Search for the cell housing the specified text and yield its [X, Y] center coordinate. 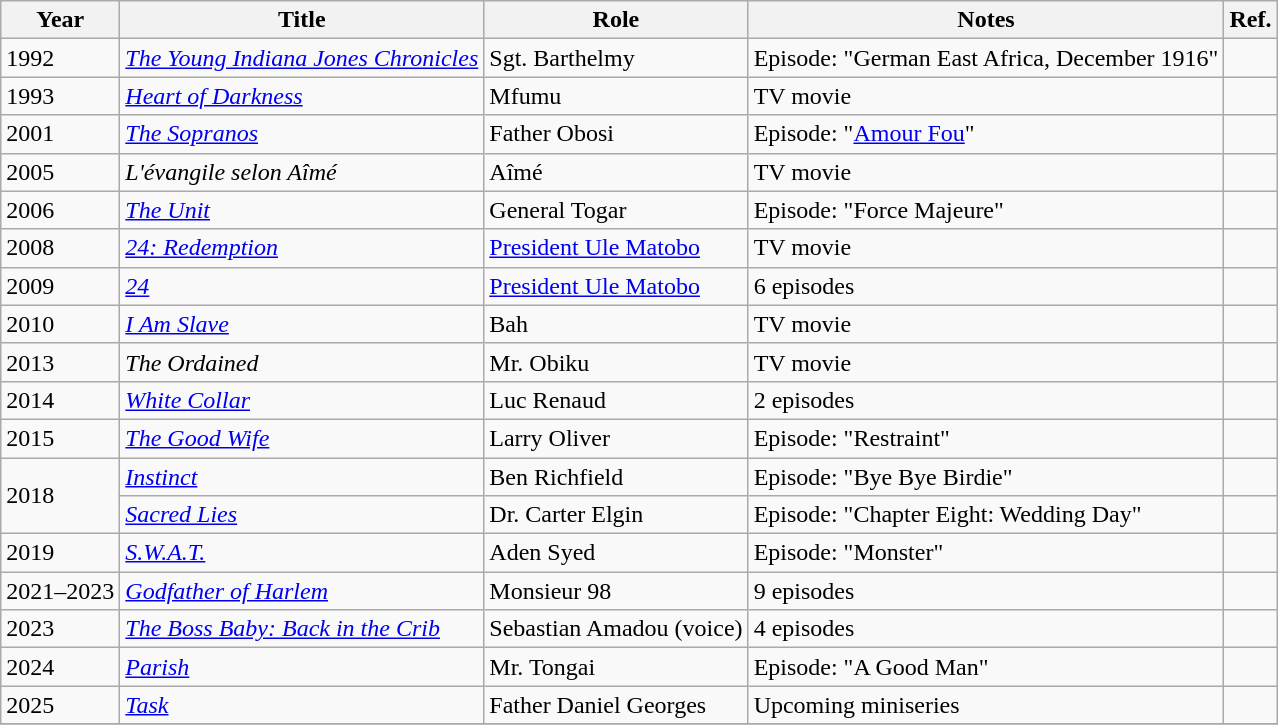
Episode: "Bye Bye Birdie" [986, 477]
2018 [60, 496]
The Ordained [302, 362]
The Young Indiana Jones Chronicles [302, 58]
Father Daniel Georges [616, 705]
9 episodes [986, 591]
Bah [616, 324]
6 episodes [986, 286]
2014 [60, 400]
Episode: "Restraint" [986, 438]
The Good Wife [302, 438]
White Collar [302, 400]
24: Redemption [302, 248]
2010 [60, 324]
Upcoming miniseries [986, 705]
24 [302, 286]
Episode: "Force Majeure" [986, 210]
Larry Oliver [616, 438]
Sgt. Barthelmy [616, 58]
2008 [60, 248]
Luc Renaud [616, 400]
1993 [60, 96]
2015 [60, 438]
S.W.A.T. [302, 553]
4 episodes [986, 629]
Task [302, 705]
L'évangile selon Aîmé [302, 172]
Title [302, 20]
Sacred Lies [302, 515]
Episode: "A Good Man" [986, 667]
Parish [302, 667]
Year [60, 20]
Instinct [302, 477]
2013 [60, 362]
Episode: "Monster" [986, 553]
Mr. Tongai [616, 667]
Ref. [1250, 20]
2001 [60, 134]
The Boss Baby: Back in the Crib [302, 629]
Notes [986, 20]
Godfather of Harlem [302, 591]
2019 [60, 553]
Dr. Carter Elgin [616, 515]
Monsieur 98 [616, 591]
2005 [60, 172]
I Am Slave [302, 324]
The Sopranos [302, 134]
Father Obosi [616, 134]
Aden Syed [616, 553]
2 episodes [986, 400]
Mr. Obiku [616, 362]
2025 [60, 705]
Episode: "Chapter Eight: Wedding Day" [986, 515]
2024 [60, 667]
Episode: "German East Africa, December 1916" [986, 58]
Sebastian Amadou (voice) [616, 629]
Ben Richfield [616, 477]
2023 [60, 629]
Aîmé [616, 172]
2009 [60, 286]
General Togar [616, 210]
2006 [60, 210]
2021–2023 [60, 591]
The Unit [302, 210]
1992 [60, 58]
Mfumu [616, 96]
Heart of Darkness [302, 96]
Episode: "Amour Fou" [986, 134]
Role [616, 20]
